Return the [X, Y] coordinate for the center point of the cell that contains the specified text.  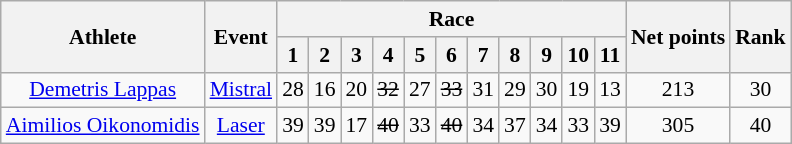
16 [325, 90]
28 [293, 90]
29 [515, 90]
Mistral [241, 90]
Laser [241, 126]
3 [356, 55]
17 [356, 126]
Race [452, 19]
11 [610, 55]
37 [515, 126]
32 [388, 90]
20 [356, 90]
10 [578, 55]
Net points [678, 36]
2 [325, 55]
5 [420, 55]
Demetris Lappas [103, 90]
4 [388, 55]
Aimilios Oikonomidis [103, 126]
Rank [760, 36]
Event [241, 36]
6 [452, 55]
1 [293, 55]
Athlete [103, 36]
31 [483, 90]
305 [678, 126]
213 [678, 90]
19 [578, 90]
13 [610, 90]
8 [515, 55]
7 [483, 55]
9 [547, 55]
27 [420, 90]
